Return [x, y] of the center of cell containing provided text 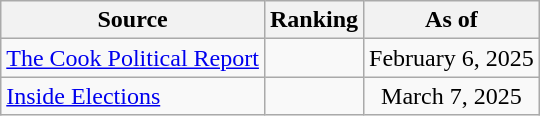
The Cook Political Report [133, 58]
March 7, 2025 [452, 96]
Inside Elections [133, 96]
Source [133, 20]
As of [452, 20]
Ranking [314, 20]
February 6, 2025 [452, 58]
